Locate the cell with the specified text and output its [x, y] center coordinate. 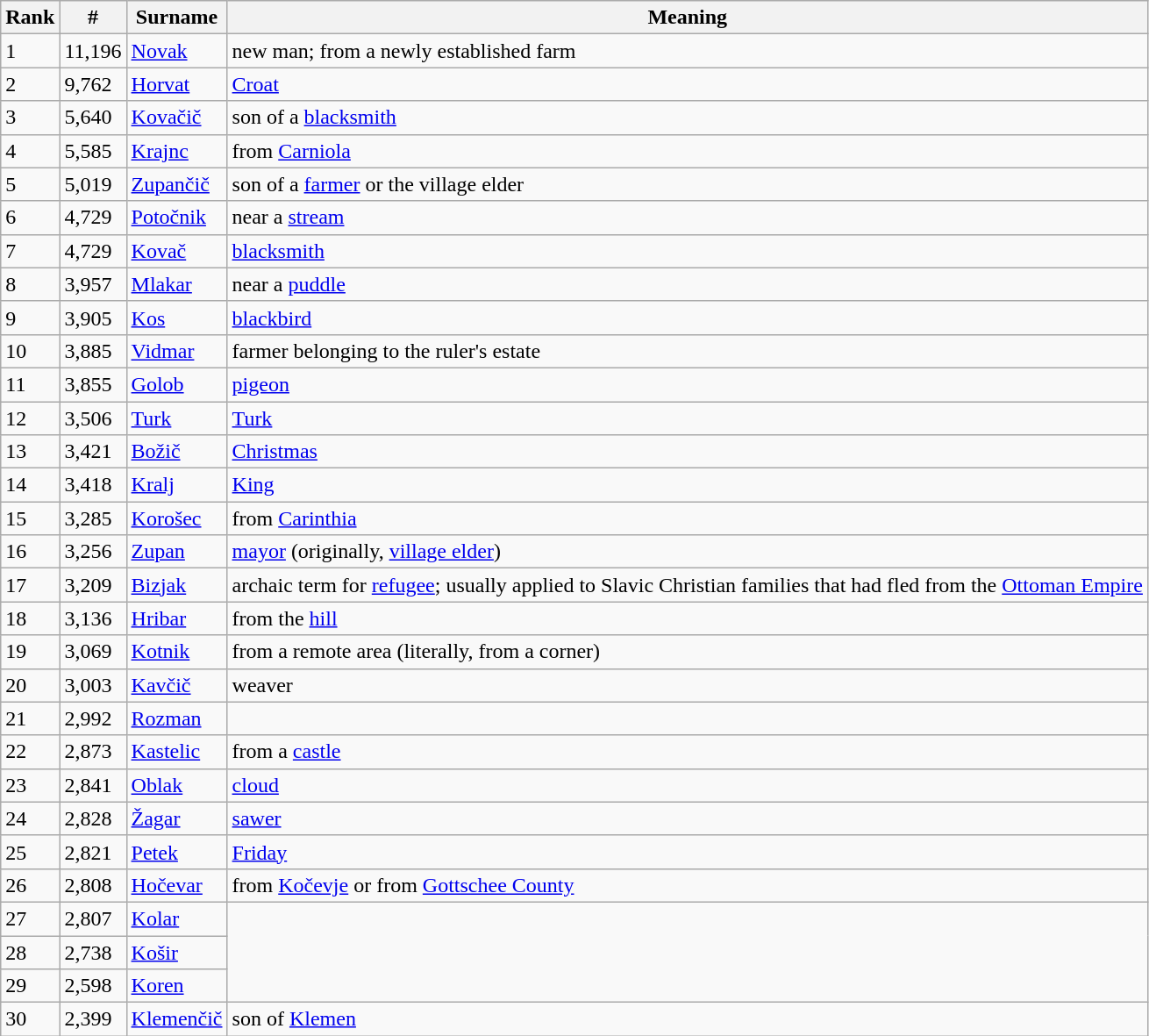
Surname [177, 18]
3,855 [93, 384]
new man; from a newly established farm [688, 51]
Friday [688, 852]
24 [30, 818]
Kralj [177, 485]
Hribar [177, 618]
Žagar [177, 818]
cloud [688, 785]
Bizjak [177, 585]
2 [30, 84]
Meaning [688, 18]
blacksmith [688, 251]
Kos [177, 318]
sawer [688, 818]
Hočevar [177, 885]
Potočnik [177, 218]
8 [30, 284]
25 [30, 852]
13 [30, 452]
5,640 [93, 118]
3,285 [93, 518]
11,196 [93, 51]
from a castle [688, 752]
Novak [177, 51]
Vidmar [177, 351]
Croat [688, 84]
3,905 [93, 318]
2,807 [93, 918]
Mlakar [177, 284]
16 [30, 552]
Kavčič [177, 685]
Božič [177, 452]
3,421 [93, 452]
27 [30, 918]
son of a farmer or the village elder [688, 184]
Krajnc [177, 151]
3,209 [93, 585]
5,019 [93, 184]
Rank [30, 18]
# [93, 18]
2,808 [93, 885]
2,738 [93, 952]
King [688, 485]
5 [30, 184]
15 [30, 518]
28 [30, 952]
18 [30, 618]
2,828 [93, 818]
22 [30, 752]
mayor (originally, village elder) [688, 552]
Zupan [177, 552]
Kolar [177, 918]
10 [30, 351]
6 [30, 218]
17 [30, 585]
near a stream [688, 218]
archaic term for refugee; usually applied to Slavic Christian families that had fled from the Ottoman Empire [688, 585]
Kovač [177, 251]
12 [30, 418]
23 [30, 785]
5,585 [93, 151]
2,873 [93, 752]
Horvat [177, 84]
2,399 [93, 1019]
2,841 [93, 785]
from Carniola [688, 151]
Koren [177, 986]
3,256 [93, 552]
Christmas [688, 452]
Košir [177, 952]
29 [30, 986]
2,598 [93, 986]
from Carinthia [688, 518]
3,506 [93, 418]
9 [30, 318]
farmer belonging to the ruler's estate [688, 351]
Golob [177, 384]
3,957 [93, 284]
Kotnik [177, 652]
3,003 [93, 685]
21 [30, 718]
from the hill [688, 618]
near a puddle [688, 284]
19 [30, 652]
from Kočevje or from Gottschee County [688, 885]
1 [30, 51]
7 [30, 251]
Petek [177, 852]
Korošec [177, 518]
Oblak [177, 785]
Kastelic [177, 752]
Klemenčič [177, 1019]
3 [30, 118]
14 [30, 485]
30 [30, 1019]
blackbird [688, 318]
3,136 [93, 618]
Rozman [177, 718]
3,885 [93, 351]
26 [30, 885]
2,992 [93, 718]
3,069 [93, 652]
pigeon [688, 384]
11 [30, 384]
20 [30, 685]
3,418 [93, 485]
Kovačič [177, 118]
son of Klemen [688, 1019]
weaver [688, 685]
Zupančič [177, 184]
9,762 [93, 84]
2,821 [93, 852]
son of a blacksmith [688, 118]
4 [30, 151]
from a remote area (literally, from a corner) [688, 652]
